Scan for the cell matching the given text and deliver its (X, Y) coordinate at center. 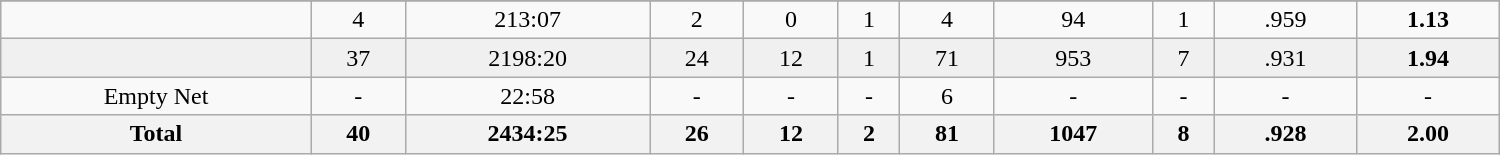
6 (947, 96)
71 (947, 58)
953 (1074, 58)
37 (358, 58)
40 (358, 134)
1.13 (1428, 20)
94 (1074, 20)
24 (697, 58)
8 (1183, 134)
26 (697, 134)
22:58 (527, 96)
1047 (1074, 134)
2198:20 (527, 58)
213:07 (527, 20)
81 (947, 134)
Empty Net (156, 96)
.931 (1285, 58)
0 (791, 20)
2434:25 (527, 134)
.959 (1285, 20)
7 (1183, 58)
2.00 (1428, 134)
Total (156, 134)
.928 (1285, 134)
1.94 (1428, 58)
